Scan for the cell matching the given text and deliver its (X, Y) coordinate at center. 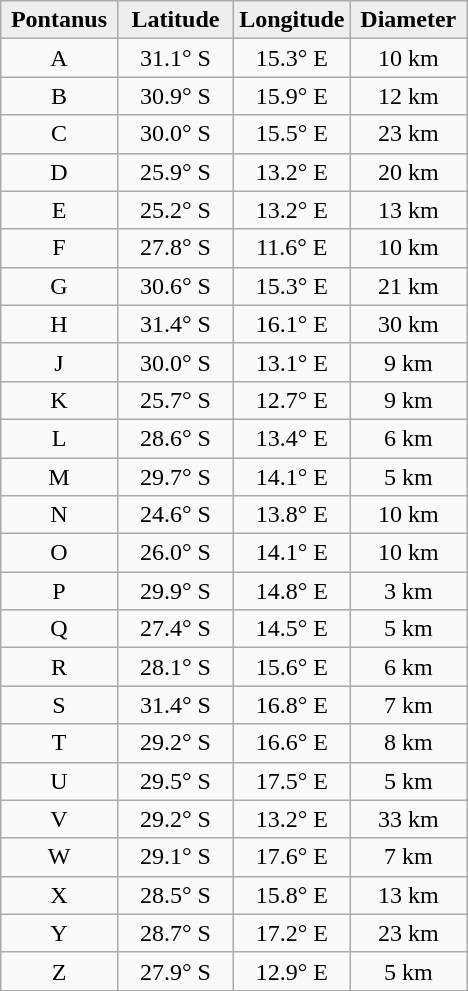
12 km (408, 96)
25.2° S (175, 210)
15.6° E (292, 667)
27.9° S (175, 971)
30 km (408, 324)
Latitude (175, 20)
8 km (408, 743)
L (59, 438)
17.5° E (292, 781)
26.0° S (175, 553)
16.6° E (292, 743)
K (59, 400)
Q (59, 629)
20 km (408, 172)
28.5° S (175, 895)
Diameter (408, 20)
24.6° S (175, 515)
12.7° E (292, 400)
F (59, 248)
P (59, 591)
X (59, 895)
Longitude (292, 20)
C (59, 134)
15.5° E (292, 134)
27.8° S (175, 248)
29.5° S (175, 781)
27.4° S (175, 629)
16.1° E (292, 324)
R (59, 667)
21 km (408, 286)
Y (59, 933)
25.7° S (175, 400)
29.7° S (175, 477)
G (59, 286)
15.9° E (292, 96)
H (59, 324)
M (59, 477)
12.9° E (292, 971)
30.6° S (175, 286)
30.9° S (175, 96)
U (59, 781)
28.7° S (175, 933)
28.6° S (175, 438)
13.1° E (292, 362)
11.6° E (292, 248)
13.4° E (292, 438)
O (59, 553)
29.9° S (175, 591)
25.9° S (175, 172)
33 km (408, 819)
N (59, 515)
B (59, 96)
D (59, 172)
16.8° E (292, 705)
14.5° E (292, 629)
29.1° S (175, 857)
T (59, 743)
15.8° E (292, 895)
Pontanus (59, 20)
S (59, 705)
Z (59, 971)
31.1° S (175, 58)
17.2° E (292, 933)
V (59, 819)
28.1° S (175, 667)
17.6° E (292, 857)
W (59, 857)
E (59, 210)
J (59, 362)
A (59, 58)
3 km (408, 591)
13.8° E (292, 515)
14.8° E (292, 591)
